Capture the cell that displays the provided text and extract its [X, Y] central coordinate. 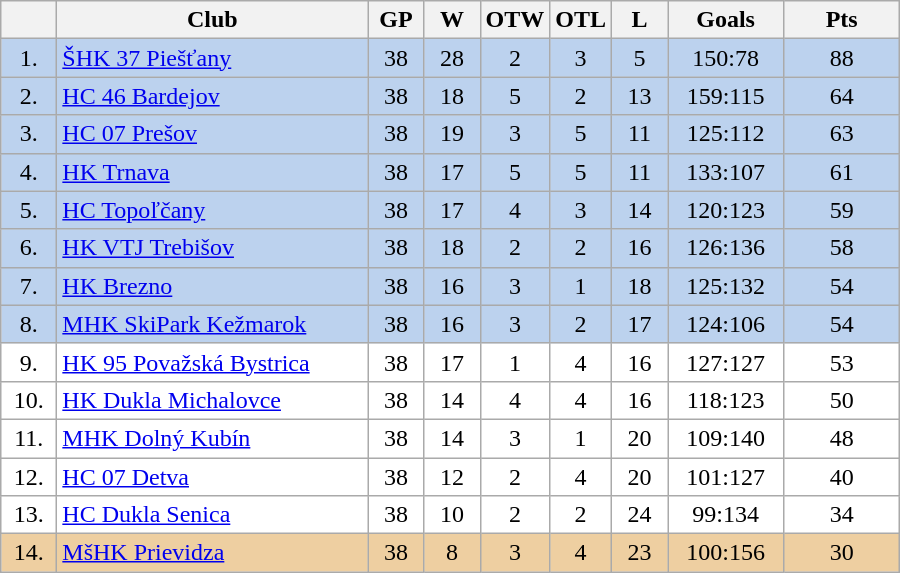
Club [212, 20]
HK Dukla Michalovce [212, 400]
11. [29, 438]
61 [842, 172]
99:134 [726, 515]
ŠHK 37 Piešťany [212, 58]
9. [29, 362]
8. [29, 324]
HC 07 Prešov [212, 134]
124:106 [726, 324]
MšHK Prievidza [212, 553]
L [640, 20]
28 [452, 58]
HC 07 Detva [212, 477]
6. [29, 248]
1. [29, 58]
12. [29, 477]
HK Trnava [212, 172]
24 [640, 515]
19 [452, 134]
HC 46 Bardejov [212, 96]
127:127 [726, 362]
133:107 [726, 172]
W [452, 20]
HK 95 Považská Bystrica [212, 362]
MHK SkiPark Kežmarok [212, 324]
125:132 [726, 286]
125:112 [726, 134]
Goals [726, 20]
100:156 [726, 553]
88 [842, 58]
HK VTJ Trebišov [212, 248]
58 [842, 248]
126:136 [726, 248]
64 [842, 96]
OTW [515, 20]
10. [29, 400]
GP [396, 20]
159:115 [726, 96]
120:123 [726, 210]
59 [842, 210]
MHK Dolný Kubín [212, 438]
63 [842, 134]
150:78 [726, 58]
13. [29, 515]
5. [29, 210]
23 [640, 553]
101:127 [726, 477]
118:123 [726, 400]
12 [452, 477]
8 [452, 553]
109:140 [726, 438]
HK Brezno [212, 286]
3. [29, 134]
10 [452, 515]
30 [842, 553]
53 [842, 362]
2. [29, 96]
40 [842, 477]
14. [29, 553]
48 [842, 438]
HC Topoľčany [212, 210]
34 [842, 515]
13 [640, 96]
HC Dukla Senica [212, 515]
Pts [842, 20]
4. [29, 172]
7. [29, 286]
50 [842, 400]
OTL [581, 20]
